Return the [X, Y] coordinate for the center point of the cell that contains the specified text.  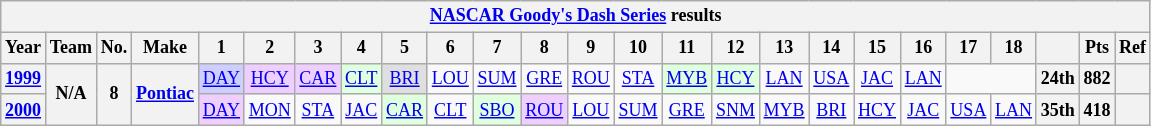
No. [114, 48]
Ref [1133, 48]
35th [1058, 110]
3 [318, 48]
2000 [24, 110]
Make [166, 48]
Year [24, 48]
13 [784, 48]
24th [1058, 78]
11 [687, 48]
MON [270, 110]
18 [1014, 48]
9 [592, 48]
15 [878, 48]
17 [968, 48]
16 [923, 48]
882 [1097, 78]
1 [221, 48]
SBO [497, 110]
5 [405, 48]
418 [1097, 110]
N/A [70, 94]
4 [362, 48]
Pontiac [166, 94]
2 [270, 48]
12 [736, 48]
7 [497, 48]
10 [638, 48]
1999 [24, 78]
NASCAR Goody's Dash Series results [576, 16]
14 [832, 48]
SNM [736, 110]
6 [450, 48]
Pts [1097, 48]
Team [70, 48]
